Determine the [x, y] coordinate at the center of the cell enclosing the given text.  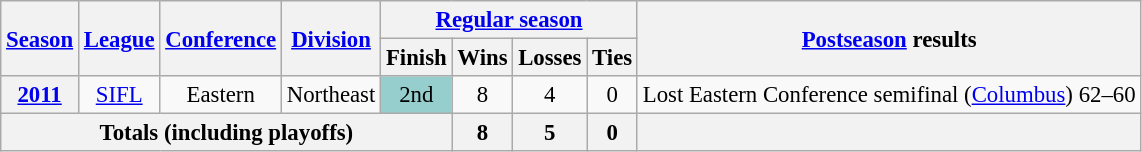
5 [550, 133]
Season [40, 38]
Division [330, 38]
Regular season [510, 20]
Northeast [330, 95]
SIFL [118, 95]
2011 [40, 95]
2nd [416, 95]
Losses [550, 58]
4 [550, 95]
League [118, 38]
Postseason results [888, 38]
Totals (including playoffs) [226, 133]
Lost Eastern Conference semifinal (Columbus) 62–60 [888, 95]
Wins [482, 58]
Eastern [221, 95]
Finish [416, 58]
Conference [221, 38]
Ties [612, 58]
